Return (x, y) of the center of cell containing provided text 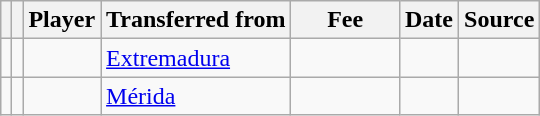
Extremadura (196, 58)
Fee (346, 20)
Mérida (196, 96)
Date (428, 20)
Player (62, 20)
Transferred from (196, 20)
Source (500, 20)
